Determine the [x, y] coordinate at the center of the cell enclosing the given text.  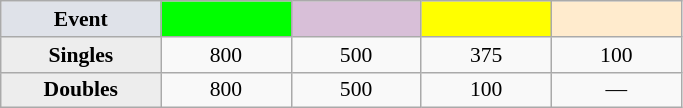
Doubles [81, 90]
Event [81, 19]
375 [486, 55]
— [616, 90]
Singles [81, 55]
